Scan for the cell matching the given text and deliver its (x, y) coordinate at center. 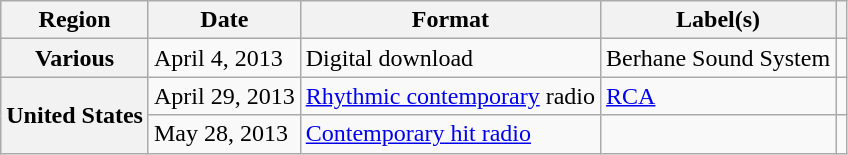
Label(s) (718, 20)
April 4, 2013 (224, 58)
Format (450, 20)
RCA (718, 96)
Region (75, 20)
Various (75, 58)
April 29, 2013 (224, 96)
Contemporary hit radio (450, 134)
United States (75, 115)
Digital download (450, 58)
Date (224, 20)
Rhythmic contemporary radio (450, 96)
Berhane Sound System (718, 58)
May 28, 2013 (224, 134)
